Detect which cell encompasses the target text, then output its [x, y] center coordinate. 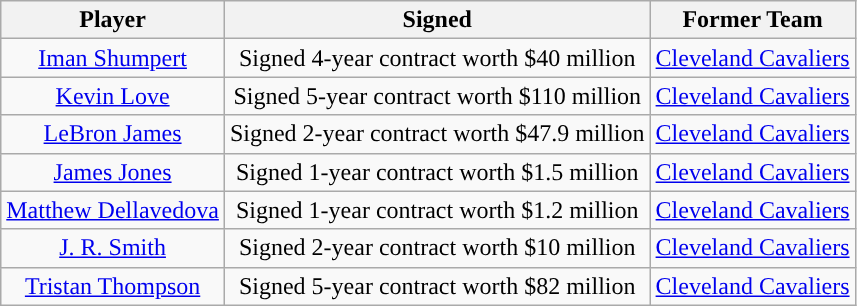
Tristan Thompson [113, 286]
Player [113, 20]
J. R. Smith [113, 248]
Signed 2-year contract worth $47.9 million [437, 134]
Signed 1-year contract worth $1.2 million [437, 210]
Matthew Dellavedova [113, 210]
Signed 5-year contract worth $110 million [437, 96]
Former Team [752, 20]
James Jones [113, 172]
LeBron James [113, 134]
Signed 5-year contract worth $82 million [437, 286]
Iman Shumpert [113, 58]
Signed 4-year contract worth $40 million [437, 58]
Kevin Love [113, 96]
Signed 1-year contract worth $1.5 million [437, 172]
Signed 2-year contract worth $10 million [437, 248]
Signed [437, 20]
